Pinpoint the cell where the given text exists, returning its (X, Y) midpoint coordinate. 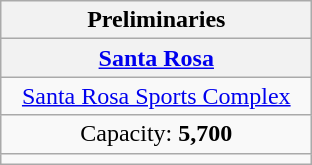
Santa Rosa (156, 58)
Santa Rosa Sports Complex (156, 96)
Capacity: 5,700 (156, 134)
Preliminaries (156, 20)
